Find where the given text appears and provide that cell's center as [x, y] coordinate. 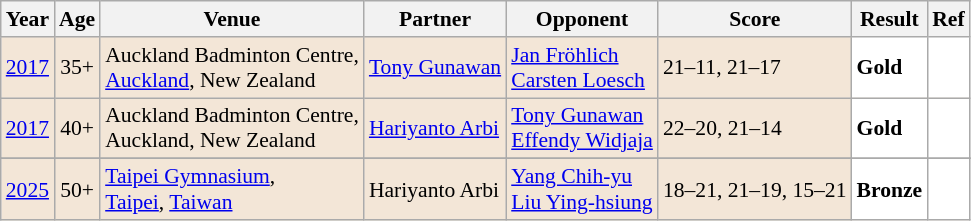
Taipei Gymnasium, Taipei, Taiwan [232, 190]
Age [77, 19]
22–20, 21–14 [755, 128]
Partner [435, 19]
Opponent [582, 19]
Score [755, 19]
Venue [232, 19]
Year [28, 19]
Tony Gunawan Effendy Widjaja [582, 128]
40+ [77, 128]
18–21, 21–19, 15–21 [755, 190]
50+ [77, 190]
Result [890, 19]
Tony Gunawan [435, 68]
Yang Chih-yu Liu Ying-hsiung [582, 190]
Bronze [890, 190]
Jan Fröhlich Carsten Loesch [582, 68]
Ref [948, 19]
21–11, 21–17 [755, 68]
2025 [28, 190]
35+ [77, 68]
